Return (x, y) of the center of cell containing provided text 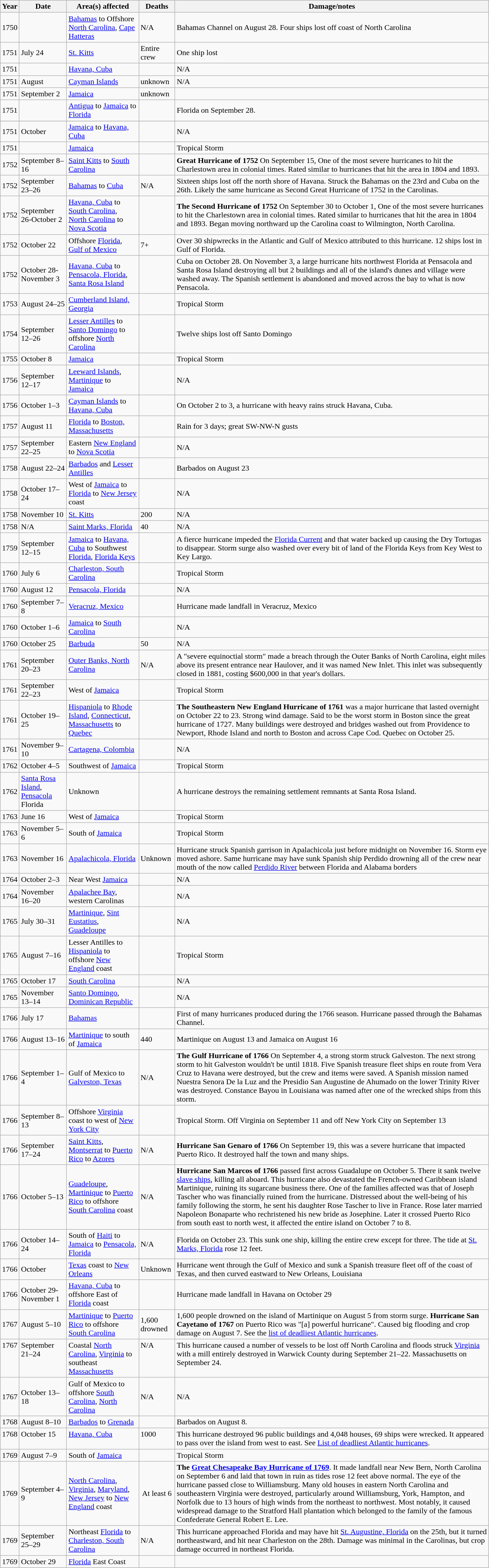
7+ (157, 245)
September 4–9 (43, 1494)
50 (157, 644)
Hurricane made landfall in Veracruz, Mexico (332, 606)
Northeast Florida to Charleston, South Carolina (103, 1541)
September 2 (43, 94)
October 29-November 1 (43, 1295)
Antigua to Jamaica to Florida (103, 110)
Apalachee Bay, western Carolinas (103, 896)
August 7–16 (43, 955)
1759 (10, 548)
First of many hurricanes produced during the 1766 season. Hurricane passed through the Bahamas Channel. (332, 1018)
August 8–10 (43, 1422)
July 24 (43, 53)
Area(s) affected (103, 6)
October 13–18 (43, 1397)
Bahamas Channel on August 28. Four ships lost off coast of North Carolina (332, 27)
October 4–5 (43, 766)
Barbados on August 8. (332, 1422)
1,600 drowned (157, 1324)
1754 (10, 334)
Eastern New England to Nova Scotia (103, 447)
Apalachicola, Florida (103, 858)
Offshore Florida, Gulf of Mexico (103, 245)
Havana, Cuba to offshore East of Florida coast (103, 1295)
Saint Kitts to South Carolina (103, 164)
September 21–24 (43, 1358)
October 17–24 (43, 493)
Charleston, South Carolina (103, 573)
North Carolina, Virginia, Maryland, New Jersey to New England coast (103, 1494)
August 24–25 (43, 304)
Leeward Islands, Martinique to Jamaica (103, 380)
September 12–17 (43, 380)
September 7–8 (43, 606)
November 16–20 (43, 896)
Santa Rosa Island, Pensacola Florida (43, 791)
November 16 (43, 858)
Bahamas to Cuba (103, 186)
40 (157, 527)
November 13–14 (43, 997)
Date (43, 6)
October 17 (43, 981)
September 8–16 (43, 164)
Cayman Islands to Havana, Cuba (103, 405)
Entire crew (157, 53)
Barbados on August 23 (332, 468)
Martinique to south of Jamaica (103, 1039)
Martinique, Sint Eustatius, Guadeloupe (103, 921)
Deaths (157, 6)
Florida East Coast (103, 1562)
Florida on October 23. This sunk one ship, killing the entire crew except for three. The tide at St. Marks, Florida rose 12 feet. (332, 1244)
200 (157, 514)
On October 2 to 3, a hurricane with heavy rains struck Havana, Cuba. (332, 405)
West of Jamaica to Florida to New Jersey coast (103, 493)
One ship lost (332, 53)
Florida on September 28. (332, 110)
August (43, 81)
Cumberland Island, Georgia (103, 304)
Martinique to Puerto Rico to offshore South Carolina (103, 1324)
1750 (10, 27)
Florida to Boston, Massachusetts (103, 426)
Saint Marks, Florida (103, 527)
October 22 (43, 245)
September 23–26 (43, 186)
July 30–31 (43, 921)
October 25 (43, 644)
Gulf of Mexico to Galveston, Texas (103, 1078)
Havana, Cuba to South Carolina, North Carolina to Nova Scotia (103, 215)
August 22–24 (43, 468)
Year (10, 6)
July 17 (43, 1018)
Outer Banks, North Carolina (103, 665)
September 17–24 (43, 1150)
Lesser Antilles to Hispaniola to offshore New England coast (103, 955)
September 22–23 (43, 690)
August 5–10 (43, 1324)
Saint Kitts, Montserrat to Puerto Rico to Azores (103, 1150)
Pensacola, Florida (103, 589)
Jamaica to Havana, Cuba to Southwest Florida, Florida Keys (103, 548)
Barbados to Grenada (103, 1422)
1000 (157, 1439)
July 6 (43, 573)
A hurricane destroys the remaining settlement remnants at Santa Rosa Island. (332, 791)
Lesser Antilles to Santo Domingo to offshore North Carolina (103, 334)
440 (157, 1039)
1753 (10, 304)
September 26-October 2 (43, 215)
June 16 (43, 817)
Hurricane made landfall in Havana on October 29 (332, 1295)
October 28-November 3 (43, 274)
October 1–6 (43, 627)
September 25–29 (43, 1541)
August 12 (43, 589)
September 22–25 (43, 447)
Jamaica to Havana, Cuba (103, 131)
Offshore Virginia coast to west of New York City (103, 1120)
Twelve ships lost off Santo Domingo (332, 334)
October 2–3 (43, 879)
1755 (10, 359)
South of Haiti to Jamaica to Pensacola, Florida (103, 1244)
Bahamas (103, 1018)
Martinique on August 13 and Jamaica on August 16 (332, 1039)
Barbados and Lesser Antilles (103, 468)
September 20–23 (43, 665)
Bahamas to Offshore North Carolina, Cape Hatteras (103, 27)
Santo Domingo, Dominican Republic (103, 997)
November 9–10 (43, 749)
Veracruz, Mexico (103, 606)
October 5–13 (43, 1197)
September 1–4 (43, 1078)
Southwest of Jamaica (103, 766)
August 13–16 (43, 1039)
Rain for 3 days; great SW-NW-N gusts (332, 426)
October 8 (43, 359)
Cartagena, Colombia (103, 749)
Havana, Cuba to Pensacola, Florida, Santa Rosa Island (103, 274)
Gulf of Mexico to offshore South Carolina, North Carolina (103, 1397)
October 15 (43, 1439)
Hurricane San Genaro of 1766 On September 19, this was a severe hurricane that impacted Puerto Rico. It destroyed half the town and many ships. (332, 1150)
October 1–3 (43, 405)
Texas coast to New Orleans (103, 1269)
Tropical Storm. Off Virginia on September 11 and off New York City on September 13 (332, 1120)
Damage/notes (332, 6)
October 19–25 (43, 720)
August 7–9 (43, 1455)
Coastal North Carolina, Virginia to southeast Massachusetts (103, 1358)
November 5–6 (43, 833)
Hispaniola to Rhode Island, Connecticut, Massachusetts to Quebec (103, 720)
September 12–15 (43, 548)
October 29 (43, 1562)
Jamaica to South Carolina (103, 627)
November 10 (43, 514)
Over 30 shipwrecks in the Atlantic and Gulf of Mexico attributed to this hurricane. 12 ships lost in Gulf of Florida. (332, 245)
August 11 (43, 426)
Near West Jamaica (103, 879)
October 14–24 (43, 1244)
September 12–26 (43, 334)
South Carolina (103, 981)
At least 6 (157, 1494)
September 8–13 (43, 1120)
Guadeloupe, Martinique to Puerto Rico to offshore South Carolina coast (103, 1197)
Barbuda (103, 644)
Cayman Islands (103, 81)
